Search for the cell housing the specified text and yield its (x, y) center coordinate. 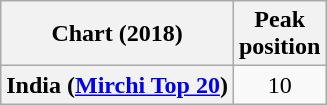
Chart (2018) (118, 34)
India (Mirchi Top 20) (118, 85)
10 (279, 85)
Peakposition (279, 34)
